Detect which cell encompasses the target text, then output its [X, Y] center coordinate. 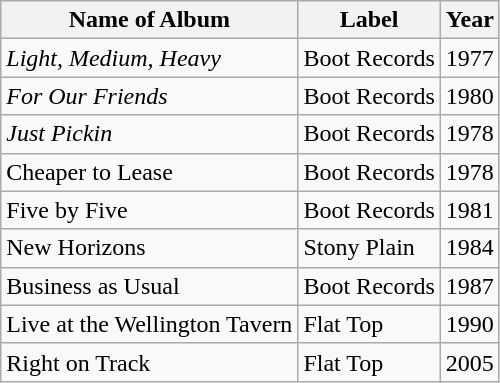
Label [369, 20]
Five by Five [150, 210]
Cheaper to Lease [150, 172]
Right on Track [150, 362]
Light, Medium, Heavy [150, 58]
1980 [470, 96]
For Our Friends [150, 96]
New Horizons [150, 248]
2005 [470, 362]
1977 [470, 58]
Business as Usual [150, 286]
1987 [470, 286]
Live at the Wellington Tavern [150, 324]
Year [470, 20]
Just Pickin [150, 134]
1984 [470, 248]
1981 [470, 210]
1990 [470, 324]
Stony Plain [369, 248]
Name of Album [150, 20]
